Pinpoint the cell where the given text exists, returning its (X, Y) midpoint coordinate. 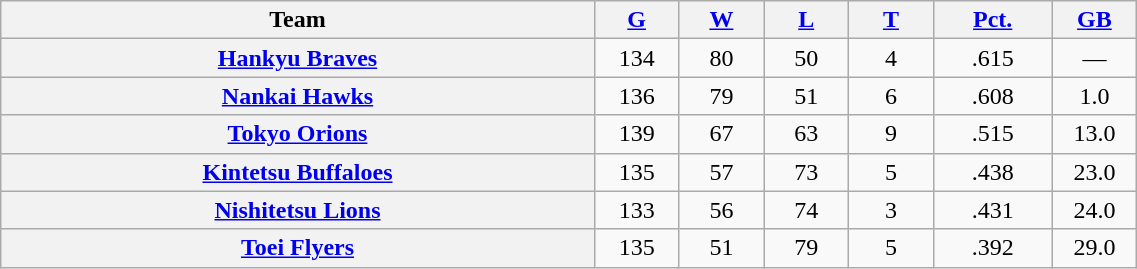
136 (636, 96)
.392 (992, 248)
Nishitetsu Lions (298, 210)
4 (892, 58)
3 (892, 210)
W (722, 20)
GB (1094, 20)
133 (636, 210)
T (892, 20)
50 (806, 58)
Kintetsu Buffaloes (298, 172)
.438 (992, 172)
73 (806, 172)
Nankai Hawks (298, 96)
13.0 (1094, 134)
80 (722, 58)
23.0 (1094, 172)
Tokyo Orions (298, 134)
63 (806, 134)
Hankyu Braves (298, 58)
Pct. (992, 20)
6 (892, 96)
67 (722, 134)
.608 (992, 96)
— (1094, 58)
L (806, 20)
9 (892, 134)
.515 (992, 134)
56 (722, 210)
Toei Flyers (298, 248)
134 (636, 58)
.431 (992, 210)
139 (636, 134)
1.0 (1094, 96)
.615 (992, 58)
24.0 (1094, 210)
29.0 (1094, 248)
G (636, 20)
74 (806, 210)
Team (298, 20)
57 (722, 172)
